Search for the cell housing the specified text and yield its [X, Y] center coordinate. 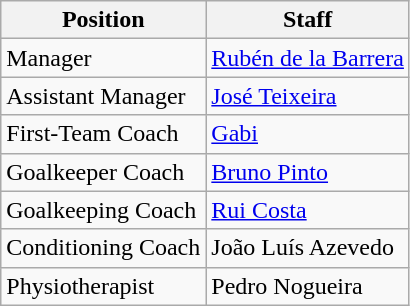
First-Team Coach [104, 134]
Rubén de la Barrera [308, 58]
Manager [104, 58]
Rui Costa [308, 210]
Conditioning Coach [104, 248]
Physiotherapist [104, 286]
Position [104, 20]
Gabi [308, 134]
João Luís Azevedo [308, 248]
Goalkeeping Coach [104, 210]
Staff [308, 20]
Goalkeeper Coach [104, 172]
Bruno Pinto [308, 172]
José Teixeira [308, 96]
Assistant Manager [104, 96]
Pedro Nogueira [308, 286]
